Pinpoint the cell where the given text exists, returning its (X, Y) midpoint coordinate. 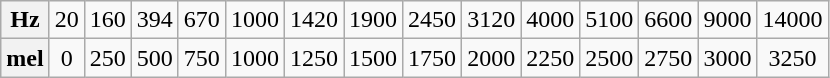
20 (66, 20)
2000 (492, 58)
500 (154, 58)
9000 (728, 20)
14000 (792, 20)
0 (66, 58)
1250 (314, 58)
394 (154, 20)
2250 (550, 58)
250 (108, 58)
mel (25, 58)
2750 (668, 58)
1750 (432, 58)
2450 (432, 20)
1900 (374, 20)
3120 (492, 20)
160 (108, 20)
1500 (374, 58)
1420 (314, 20)
670 (202, 20)
4000 (550, 20)
Hz (25, 20)
3250 (792, 58)
750 (202, 58)
2500 (610, 58)
6600 (668, 20)
5100 (610, 20)
3000 (728, 58)
